For the text-containing cell, return its midpoint in (x, y) coordinate format. 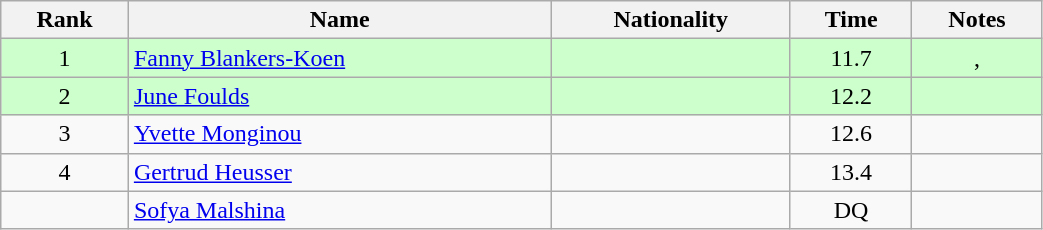
Gertrud Heusser (340, 172)
Yvette Monginou (340, 134)
4 (65, 172)
11.7 (851, 58)
3 (65, 134)
2 (65, 96)
Sofya Malshina (340, 210)
12.6 (851, 134)
13.4 (851, 172)
Rank (65, 20)
, (977, 58)
Fanny Blankers-Koen (340, 58)
1 (65, 58)
Name (340, 20)
DQ (851, 210)
June Foulds (340, 96)
Notes (977, 20)
12.2 (851, 96)
Time (851, 20)
Nationality (670, 20)
